Find where the given text appears and provide that cell's center as (x, y) coordinate. 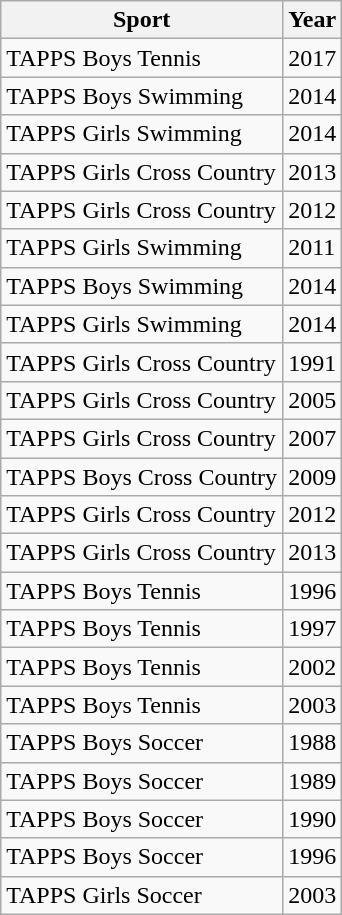
2007 (312, 438)
TAPPS Boys Cross Country (142, 477)
1991 (312, 362)
1990 (312, 819)
2011 (312, 248)
1988 (312, 743)
2009 (312, 477)
2002 (312, 667)
2005 (312, 400)
Sport (142, 20)
Year (312, 20)
TAPPS Girls Soccer (142, 895)
1989 (312, 781)
2017 (312, 58)
1997 (312, 629)
